Identify which cell holds the provided text, then report its (x, y) central coordinate. 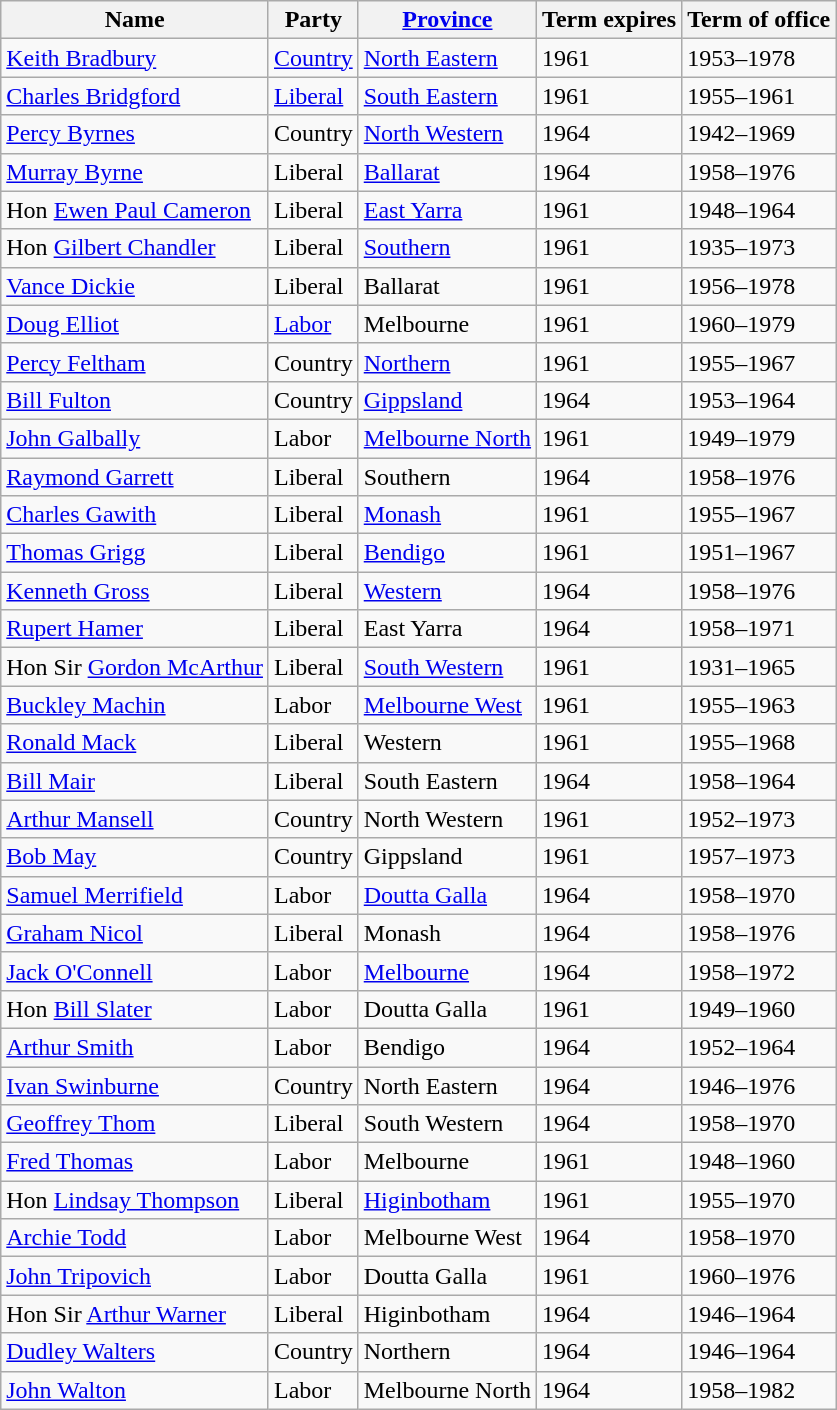
Dudley Walters (135, 1352)
Raymond Garrett (135, 477)
1958–1982 (759, 1390)
John Tripovich (135, 1276)
1935–1973 (759, 248)
Ivan Swinburne (135, 1085)
Term expires (610, 20)
1955–1970 (759, 1200)
Arthur Mansell (135, 819)
1949–1979 (759, 438)
Keith Bradbury (135, 58)
Charles Gawith (135, 515)
Buckley Machin (135, 705)
Ronald Mack (135, 743)
Arthur Smith (135, 1047)
1958–1972 (759, 971)
Charles Bridgford (135, 96)
Hon Gilbert Chandler (135, 248)
1952–1964 (759, 1047)
1953–1964 (759, 400)
Doug Elliot (135, 324)
1931–1965 (759, 667)
Murray Byrne (135, 172)
1958–1964 (759, 781)
Percy Feltham (135, 362)
Geoffrey Thom (135, 1124)
Vance Dickie (135, 286)
John Walton (135, 1390)
1942–1969 (759, 134)
1960–1979 (759, 324)
1951–1967 (759, 553)
Percy Byrnes (135, 134)
Bill Fulton (135, 400)
Name (135, 20)
1948–1960 (759, 1162)
Term of office (759, 20)
1956–1978 (759, 286)
Archie Todd (135, 1238)
Hon Lindsay Thompson (135, 1200)
1953–1978 (759, 58)
1960–1976 (759, 1276)
Graham Nicol (135, 933)
Jack O'Connell (135, 971)
Party (313, 20)
Hon Sir Arthur Warner (135, 1314)
Kenneth Gross (135, 591)
1949–1960 (759, 1009)
John Galbally (135, 438)
1955–1961 (759, 96)
1948–1964 (759, 210)
1952–1973 (759, 819)
Bill Mair (135, 781)
Hon Sir Gordon McArthur (135, 667)
Rupert Hamer (135, 629)
Bob May (135, 857)
1957–1973 (759, 857)
Thomas Grigg (135, 553)
Province (447, 20)
1946–1976 (759, 1085)
Samuel Merrifield (135, 895)
1955–1963 (759, 705)
Hon Ewen Paul Cameron (135, 210)
Fred Thomas (135, 1162)
Hon Bill Slater (135, 1009)
1958–1971 (759, 629)
1955–1968 (759, 743)
